Locate the cell with the specified text and output its [x, y] center coordinate. 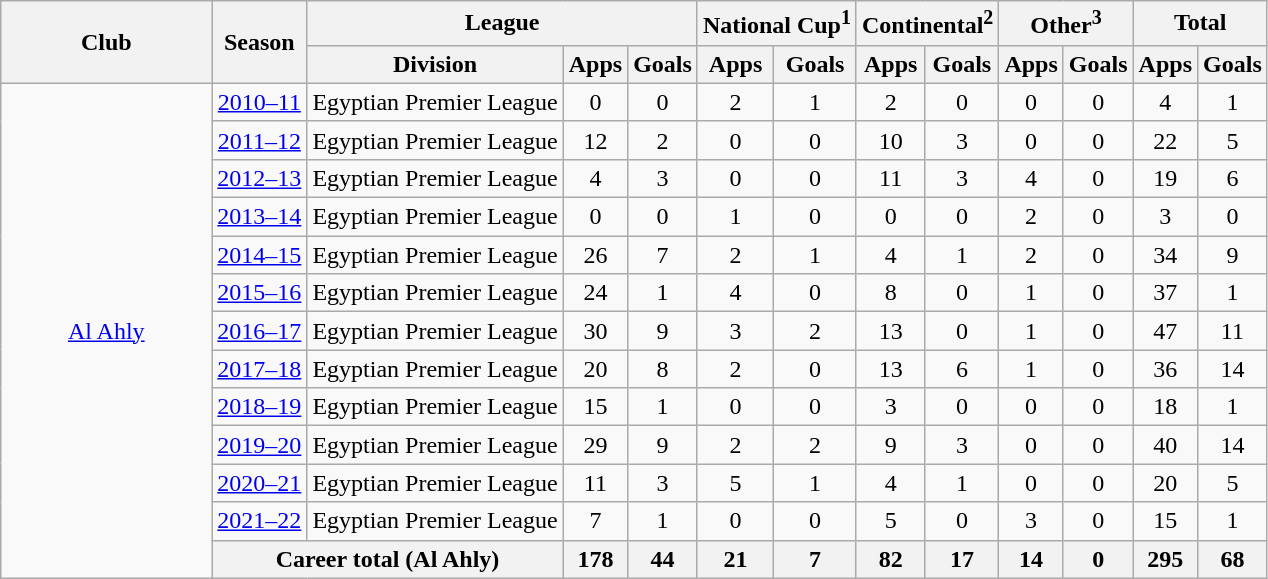
Al Ahly [106, 330]
Continental2 [927, 24]
36 [1165, 369]
68 [1233, 559]
12 [595, 140]
2013–14 [260, 217]
29 [595, 445]
26 [595, 255]
10 [890, 140]
2015–16 [260, 293]
22 [1165, 140]
2014–15 [260, 255]
18 [1165, 407]
2011–12 [260, 140]
47 [1165, 331]
National Cup1 [776, 24]
44 [663, 559]
Division [435, 64]
19 [1165, 178]
2018–19 [260, 407]
178 [595, 559]
30 [595, 331]
Other3 [1066, 24]
League [502, 24]
17 [962, 559]
295 [1165, 559]
40 [1165, 445]
2017–18 [260, 369]
2016–17 [260, 331]
Total [1200, 24]
2019–20 [260, 445]
Season [260, 42]
2010–11 [260, 102]
2012–13 [260, 178]
24 [595, 293]
Club [106, 42]
34 [1165, 255]
37 [1165, 293]
2020–21 [260, 483]
21 [735, 559]
Career total (Al Ahly) [388, 559]
82 [890, 559]
2021–22 [260, 521]
